For the text-containing cell, return its midpoint in (X, Y) coordinate format. 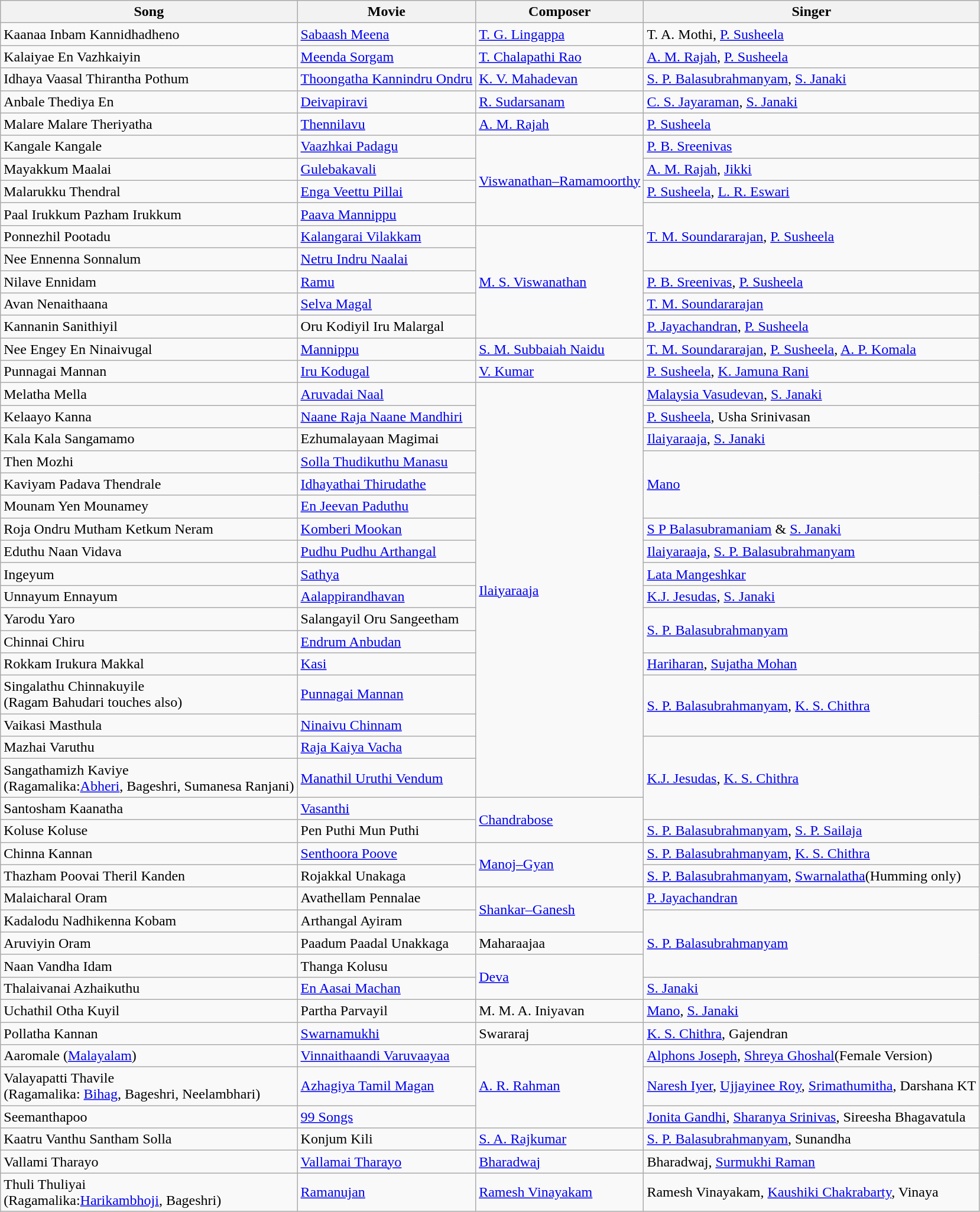
Enga Veettu Pillai (387, 191)
V. Kumar (560, 372)
T. M. Soundararajan, P. Susheela, A. P. Komala (812, 349)
S P Balasubramaniam & S. Janaki (812, 529)
T. Chalapathi Rao (560, 57)
Kasi (387, 664)
Song (149, 12)
Kadalodu Nadhikenna Kobam (149, 921)
Solla Thudikuthu Manasu (387, 462)
Jonita Gandhi, Sharanya Srinivas, Sireesha Bhagavatula (812, 1117)
Aalappirandhavan (387, 596)
Manathil Uruthi Vendum (387, 778)
P. Susheela, L. R. Eswari (812, 191)
Alphons Joseph, Shreya Ghoshal(Female Version) (812, 1056)
99 Songs (387, 1117)
M. M. A. Iniyavan (560, 1010)
Swararaj (560, 1034)
Vaazhkai Padagu (387, 147)
Vallami Tharayo (149, 1162)
Naan Vandha Idam (149, 966)
Santosham Kaanatha (149, 808)
Kaatru Vanthu Santham Solla (149, 1139)
S. P. Balasubrahmanyam, Swarnalatha(Humming only) (812, 876)
Ilaiyaraaja, S. Janaki (812, 439)
Aruviyin Oram (149, 943)
Lata Mangeshkar (812, 574)
S. P. Balasubrahmanyam, S. P. Sailaja (812, 831)
Kangale Kangale (149, 147)
P. Jayachandran, P. Susheela (812, 327)
Vasanthi (387, 808)
Thuli Thuliyai(Ragamalika:Harikambhoji, Bageshri) (149, 1192)
Swarnamukhi (387, 1034)
Nee Ennenna Sonnalum (149, 259)
Aruvadai Naal (387, 394)
Malarukku Thendral (149, 191)
Ponnezhil Pootadu (149, 236)
Singer (812, 12)
Pudhu Pudhu Arthangal (387, 551)
Partha Parvayil (387, 1010)
K. V. Mahadevan (560, 79)
Then Mozhi (149, 462)
Rokkam Irukura Makkal (149, 664)
Pollatha Kannan (149, 1034)
Sathya (387, 574)
Iru Kodugal (387, 372)
Idhaya Vaasal Thirantha Pothum (149, 79)
Netru Indru Naalai (387, 259)
Unnayum Ennayum (149, 596)
Ramesh Vinayakam (560, 1192)
Kalangarai Vilakkam (387, 236)
Uchathil Otha Kuyil (149, 1010)
Thalaivanai Azhaikuthu (149, 988)
Hariharan, Sujatha Mohan (812, 664)
Naresh Iyer, Ujjayinee Roy, Srimathumitha, Darshana KT (812, 1086)
S. P. Balasubrahmanyam, S. Janaki (812, 79)
Sangathamizh Kaviye(Ragamalika:Abheri, Bageshri, Sumanesa Ranjani) (149, 778)
T. G. Lingappa (560, 34)
M. S. Viswanathan (560, 281)
Meenda Sorgam (387, 57)
Thoongatha Kannindru Ondru (387, 79)
T. M. Soundararajan, P. Susheela (812, 236)
Maharaajaa (560, 943)
Singalathu Chinnakuyile(Ragam Bahudari touches also) (149, 695)
Mano, S. Janaki (812, 1010)
Malare Malare Theriyatha (149, 124)
T. M. Soundararajan (812, 304)
Koluse Koluse (149, 831)
Gulebakavali (387, 169)
Thazham Poovai Theril Kanden (149, 876)
A. R. Rahman (560, 1086)
Rojakkal Unakaga (387, 876)
S. A. Rajkumar (560, 1139)
Mannippu (387, 349)
Malaysia Vasudevan, S. Janaki (812, 394)
Valayapatti Thavile(Ragamalika: Bihag, Bageshri, Neelambhari) (149, 1086)
Kannanin Sanithiyil (149, 327)
C. S. Jayaraman, S. Janaki (812, 102)
Raja Kaiya Vacha (387, 748)
P. Jayachandran (812, 898)
Vaikasi Masthula (149, 725)
K.J. Jesudas, K. S. Chithra (812, 778)
Azhagiya Tamil Magan (387, 1086)
K. S. Chithra, Gajendran (812, 1034)
Mayakkum Maalai (149, 169)
P. B. Sreenivas, P. Susheela (812, 282)
Ramesh Vinayakam, Kaushiki Chakrabarty, Vinaya (812, 1192)
S. P. Balasubrahmanyam, Sunandha (812, 1139)
P. Susheela, Usha Srinivasan (812, 417)
Avan Nenaithaana (149, 304)
Aaromale (Malayalam) (149, 1056)
Paadum Paadal Unakkaga (387, 943)
Malaicharal Oram (149, 898)
Manoj–Gyan (560, 865)
Ramanujan (387, 1192)
Kala Kala Sangamamo (149, 439)
Chinnai Chiru (149, 641)
Bharadwaj (560, 1162)
Oru Kodiyil Iru Malargal (387, 327)
Pen Puthi Mun Puthi (387, 831)
Idhayathai Thirudathe (387, 484)
Selva Magal (387, 304)
Komberi Mookan (387, 529)
Nilave Ennidam (149, 282)
Deva (560, 977)
Avathellam Pennalae (387, 898)
Thennilavu (387, 124)
Seemanthapoo (149, 1117)
Deivapiravi (387, 102)
Endrum Anbudan (387, 641)
Anbale Thediya En (149, 102)
Shankar–Ganesh (560, 909)
Mounam Yen Mounamey (149, 506)
Naane Raja Naane Mandhiri (387, 417)
Viswanathan–Ramamoorthy (560, 180)
S. Janaki (812, 988)
Sabaash Meena (387, 34)
Kelaayo Kanna (149, 417)
Kaviyam Padava Thendrale (149, 484)
R. Sudarsanam (560, 102)
Salangayil Oru Sangeetham (387, 619)
Mazhai Varuthu (149, 748)
A. M. Rajah, Jikki (812, 169)
Kalaiyae En Vazhkaiyin (149, 57)
Bharadwaj, Surmukhi Raman (812, 1162)
Kaanaa Inbam Kannidhadheno (149, 34)
A. M. Rajah, P. Susheela (812, 57)
Chinna Kannan (149, 853)
Ingeyum (149, 574)
P. Susheela (812, 124)
Ilaiyaraaja (560, 590)
K.J. Jesudas, S. Janaki (812, 596)
Thanga Kolusu (387, 966)
Nee Engey En Ninaivugal (149, 349)
En Jeevan Paduthu (387, 506)
Yarodu Yaro (149, 619)
Eduthu Naan Vidava (149, 551)
P. Susheela, K. Jamuna Rani (812, 372)
Ilaiyaraaja, S. P. Balasubrahmanyam (812, 551)
Konjum Kili (387, 1139)
Ninaivu Chinnam (387, 725)
Arthangal Ayiram (387, 921)
Ezhumalayaan Magimai (387, 439)
Ramu (387, 282)
T. A. Mothi, P. Susheela (812, 34)
Roja Ondru Mutham Ketkum Neram (149, 529)
Vinnaithaandi Varuvaayaa (387, 1056)
P. B. Sreenivas (812, 147)
Composer (560, 12)
Vallamai Tharayo (387, 1162)
S. M. Subbaiah Naidu (560, 349)
A. M. Rajah (560, 124)
Paava Mannippu (387, 214)
Paal Irukkum Pazham Irukkum (149, 214)
Chandrabose (560, 820)
Mano (812, 484)
Senthoora Poove (387, 853)
Melatha Mella (149, 394)
En Aasai Machan (387, 988)
Movie (387, 12)
